Return the (X, Y) coordinate for the center point of the cell that contains the specified text.  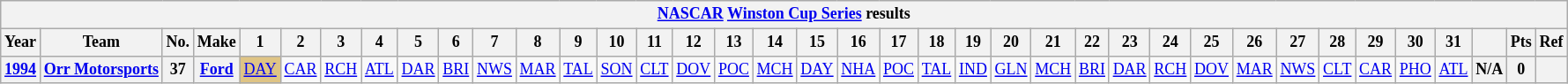
7 (495, 42)
No. (178, 42)
27 (1297, 42)
19 (973, 42)
8 (538, 42)
GLN (1011, 69)
Pts (1521, 42)
N/A (1490, 69)
15 (817, 42)
28 (1338, 42)
12 (694, 42)
29 (1376, 42)
37 (178, 69)
24 (1170, 42)
20 (1011, 42)
6 (457, 42)
Make (217, 42)
PHO (1416, 69)
23 (1130, 42)
3 (341, 42)
Ref (1551, 42)
14 (775, 42)
10 (617, 42)
NASCAR Winston Cup Series results (784, 14)
11 (654, 42)
16 (858, 42)
IND (973, 69)
5 (418, 42)
31 (1453, 42)
Year (21, 42)
1994 (21, 69)
22 (1093, 42)
Orr Motorsports (100, 69)
17 (899, 42)
26 (1254, 42)
25 (1212, 42)
NHA (858, 69)
18 (936, 42)
21 (1053, 42)
2 (301, 42)
SON (617, 69)
4 (380, 42)
9 (578, 42)
1 (260, 42)
Team (100, 42)
Ford (217, 69)
13 (734, 42)
0 (1521, 69)
30 (1416, 42)
